Capture the cell that displays the provided text and extract its [x, y] central coordinate. 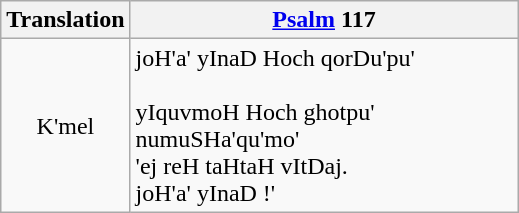
joH'a' yInaD Hoch qorDu'pu' yIquvmoH Hoch ghotpu' numuSHa'qu'mo' 'ej reH taHtaH vItDaj. joH'a' yInaD !' [324, 126]
K'mel [66, 126]
Psalm 117 [324, 20]
Translation [66, 20]
